Detect which cell encompasses the target text, then output its [x, y] center coordinate. 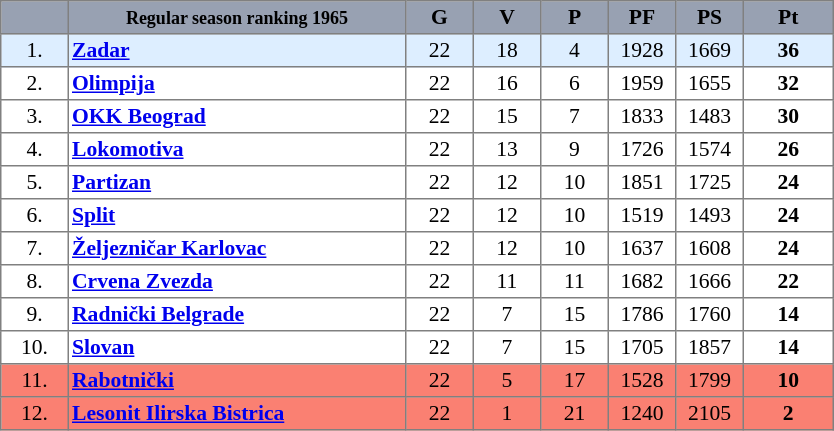
2105 [710, 414]
10. [35, 348]
30 [788, 116]
V [507, 18]
Olimpija [237, 84]
PF [642, 18]
Zadar [237, 50]
4. [35, 150]
1637 [642, 248]
1959 [642, 84]
1519 [642, 216]
9 [575, 150]
1608 [710, 248]
Regular season ranking 1965 [237, 18]
1705 [642, 348]
Lokomotiva [237, 150]
Slovan [237, 348]
Crvena Zvezda [237, 282]
Split [237, 216]
G [440, 18]
5. [35, 182]
1528 [642, 380]
1851 [642, 182]
8. [35, 282]
Radnički Belgrade [237, 314]
5 [507, 380]
1799 [710, 380]
13 [507, 150]
36 [788, 50]
26 [788, 150]
21 [575, 414]
1483 [710, 116]
Željezničar Karlovac [237, 248]
6 [575, 84]
1655 [710, 84]
PS [710, 18]
1240 [642, 414]
18 [507, 50]
2. [35, 84]
17 [575, 380]
6. [35, 216]
16 [507, 84]
1726 [642, 150]
1760 [710, 314]
1. [35, 50]
7. [35, 248]
1574 [710, 150]
3. [35, 116]
1857 [710, 348]
Lesonit Ilirska Bistrica [237, 414]
9. [35, 314]
11. [35, 380]
P [575, 18]
1725 [710, 182]
32 [788, 84]
1 [507, 414]
1493 [710, 216]
4 [575, 50]
12. [35, 414]
1682 [642, 282]
2 [788, 414]
1928 [642, 50]
Partizan [237, 182]
Rabotnički [237, 380]
Pt [788, 18]
1669 [710, 50]
1833 [642, 116]
1786 [642, 314]
1666 [710, 282]
OKK Beograd [237, 116]
